Extract the (x, y) coordinate from the center of the cell holding the provided text.  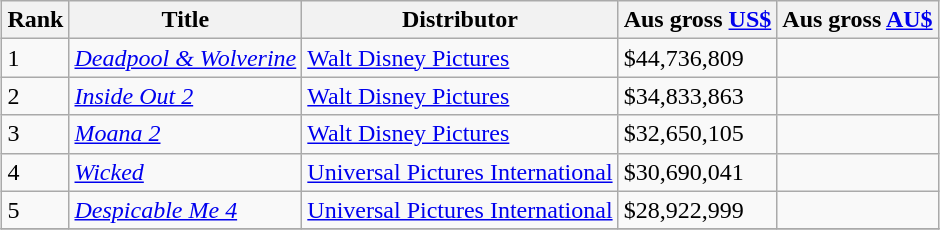
Title (186, 20)
Despicable Me 4 (186, 210)
Distributor (460, 20)
Deadpool & Wolverine (186, 58)
1 (36, 58)
$34,833,863 (698, 96)
$30,690,041 (698, 172)
Moana 2 (186, 134)
Aus gross AU$ (858, 20)
3 (36, 134)
Inside Out 2 (186, 96)
2 (36, 96)
Aus gross US$ (698, 20)
5 (36, 210)
$28,922,999 (698, 210)
$44,736,809 (698, 58)
Rank (36, 20)
4 (36, 172)
Wicked (186, 172)
$32,650,105 (698, 134)
